Return [x, y] of the center of cell containing provided text 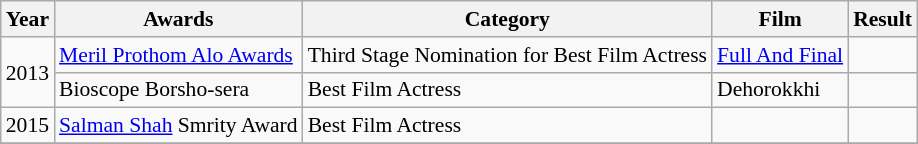
Film [780, 19]
Result [882, 19]
2015 [28, 126]
Category [508, 19]
Third Stage Nomination for Best Film Actress [508, 55]
Bioscope Borsho-sera [178, 90]
Full And Final [780, 55]
Salman Shah Smrity Award [178, 126]
Awards [178, 19]
2013 [28, 72]
Dehorokkhi [780, 90]
Year [28, 19]
Meril Prothom Alo Awards [178, 55]
